Find where the given text appears and provide that cell's center as (X, Y) coordinate. 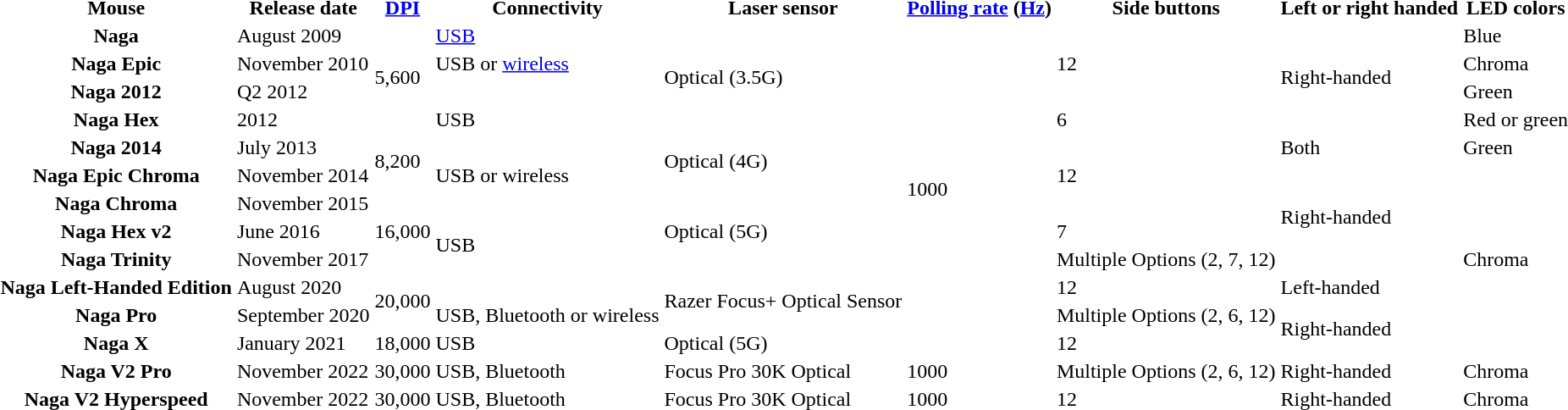
8,200 (403, 161)
Optical (3.5G) (783, 78)
November 2022 (303, 371)
November 2017 (303, 259)
2012 (303, 119)
Focus Pro 30K Optical (783, 371)
Multiple Options (2, 7, 12) (1166, 259)
Both (1370, 147)
November 2010 (303, 64)
August 2020 (303, 287)
January 2021 (303, 343)
30,000 (403, 371)
August 2009 (303, 36)
Optical (4G) (783, 161)
18,000 (403, 343)
USB, Bluetooth (547, 371)
7 (1166, 231)
5,600 (403, 78)
June 2016 (303, 231)
Left-handed (1370, 287)
16,000 (403, 231)
July 2013 (303, 147)
6 (1166, 119)
Razer Focus+ Optical Sensor (783, 302)
Q2 2012 (303, 91)
November 2015 (303, 203)
20,000 (403, 302)
September 2020 (303, 315)
USB, Bluetooth or wireless (547, 315)
November 2014 (303, 175)
